Find where the given text appears and provide that cell's center as [X, Y] coordinate. 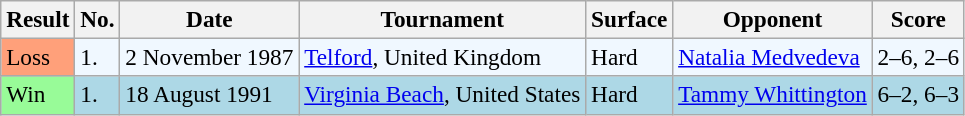
18 August 1991 [210, 95]
No. [98, 19]
6–2, 6–3 [918, 95]
Opponent [772, 19]
Loss [38, 57]
2 November 1987 [210, 57]
Virginia Beach, United States [442, 95]
Result [38, 19]
Tammy Whittington [772, 95]
Surface [630, 19]
Win [38, 95]
Natalia Medvedeva [772, 57]
Tournament [442, 19]
Date [210, 19]
2–6, 2–6 [918, 57]
Telford, United Kingdom [442, 57]
Score [918, 19]
